Detect which cell encompasses the target text, then output its [X, Y] center coordinate. 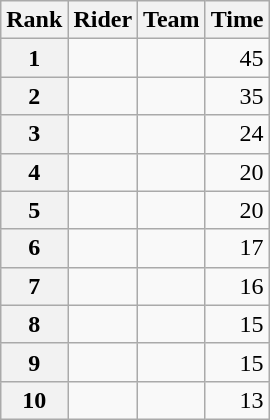
16 [237, 286]
Team [172, 20]
17 [237, 248]
7 [34, 286]
Rank [34, 20]
8 [34, 324]
6 [34, 248]
13 [237, 400]
24 [237, 134]
Time [237, 20]
5 [34, 210]
10 [34, 400]
3 [34, 134]
4 [34, 172]
45 [237, 58]
35 [237, 96]
1 [34, 58]
2 [34, 96]
Rider [103, 20]
9 [34, 362]
